For the text-containing cell, return its midpoint in [x, y] coordinate format. 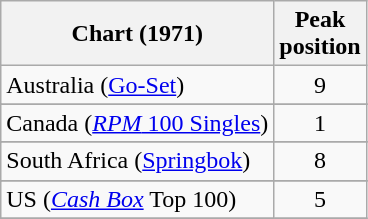
US (Cash Box Top 100) [138, 199]
5 [320, 199]
Canada (RPM 100 Singles) [138, 123]
9 [320, 85]
South Africa (Springbok) [138, 161]
8 [320, 161]
Chart (1971) [138, 34]
Peakposition [320, 34]
Australia (Go-Set) [138, 85]
1 [320, 123]
